Locate the cell with the specified text and output its (x, y) center coordinate. 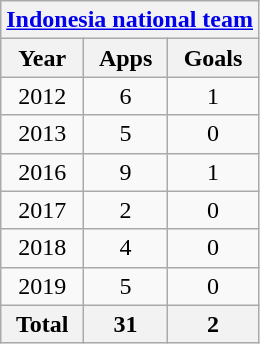
4 (126, 248)
31 (126, 324)
2017 (42, 210)
2013 (42, 134)
2016 (42, 172)
9 (126, 172)
Indonesia national team (130, 20)
Apps (126, 58)
Year (42, 58)
Goals (214, 58)
2019 (42, 286)
Total (42, 324)
6 (126, 96)
2012 (42, 96)
2018 (42, 248)
